Capture the cell that displays the provided text and extract its (x, y) central coordinate. 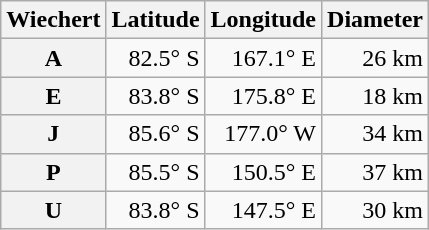
147.5° E (263, 210)
Diameter (376, 20)
18 km (376, 96)
J (54, 134)
177.0° W (263, 134)
P (54, 172)
Longitude (263, 20)
A (54, 58)
E (54, 96)
30 km (376, 210)
85.6° S (156, 134)
150.5° E (263, 172)
Latitude (156, 20)
82.5° S (156, 58)
U (54, 210)
175.8° E (263, 96)
85.5° S (156, 172)
37 km (376, 172)
Wiechert (54, 20)
26 km (376, 58)
34 km (376, 134)
167.1° E (263, 58)
